Find where the given text appears and provide that cell's center as [x, y] coordinate. 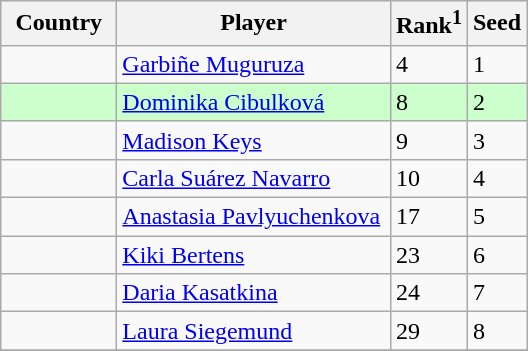
Laura Siegemund [254, 331]
Seed [496, 24]
3 [496, 140]
23 [428, 255]
Daria Kasatkina [254, 293]
1 [496, 64]
Player [254, 24]
10 [428, 178]
2 [496, 102]
9 [428, 140]
24 [428, 293]
Madison Keys [254, 140]
7 [496, 293]
5 [496, 217]
6 [496, 255]
Kiki Bertens [254, 255]
Rank1 [428, 24]
Garbiñe Muguruza [254, 64]
Anastasia Pavlyuchenkova [254, 217]
17 [428, 217]
29 [428, 331]
Country [59, 24]
Dominika Cibulková [254, 102]
Carla Suárez Navarro [254, 178]
